Capture the cell that displays the provided text and extract its (x, y) central coordinate. 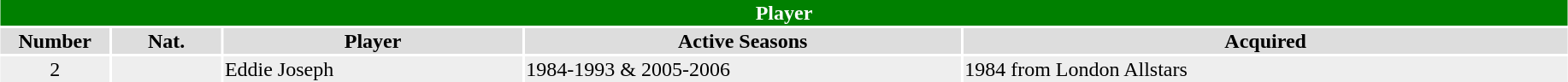
Number (55, 41)
1984 from London Allstars (1265, 69)
Eddie Joseph (373, 69)
1984-1993 & 2005-2006 (743, 69)
Nat. (166, 41)
Active Seasons (743, 41)
2 (55, 69)
Acquired (1265, 41)
